Provide the [x, y] coordinate of the cell's center where the given text is located.  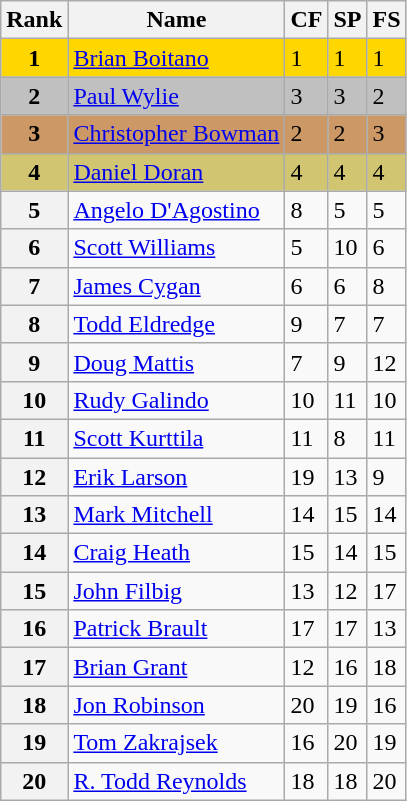
Paul Wylie [176, 96]
Christopher Bowman [176, 134]
Mark Mitchell [176, 515]
Rudy Galindo [176, 400]
Scott Williams [176, 248]
Tom Zakrajsek [176, 743]
Angelo D'Agostino [176, 210]
Erik Larson [176, 477]
Rank [34, 20]
Daniel Doran [176, 172]
Brian Grant [176, 667]
Scott Kurttila [176, 438]
CF [306, 20]
FS [386, 20]
John Filbig [176, 591]
SP [348, 20]
R. Todd Reynolds [176, 781]
Jon Robinson [176, 705]
Name [176, 20]
Brian Boitano [176, 58]
Todd Eldredge [176, 324]
James Cygan [176, 286]
Patrick Brault [176, 629]
Doug Mattis [176, 362]
Craig Heath [176, 553]
